From the cell containing the given text, extract its center point as (X, Y) coordinate. 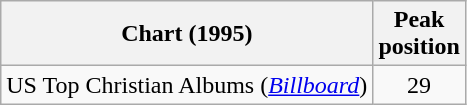
29 (419, 85)
Peakposition (419, 34)
Chart (1995) (187, 34)
US Top Christian Albums (Billboard) (187, 85)
